Search for the cell housing the specified text and yield its (X, Y) center coordinate. 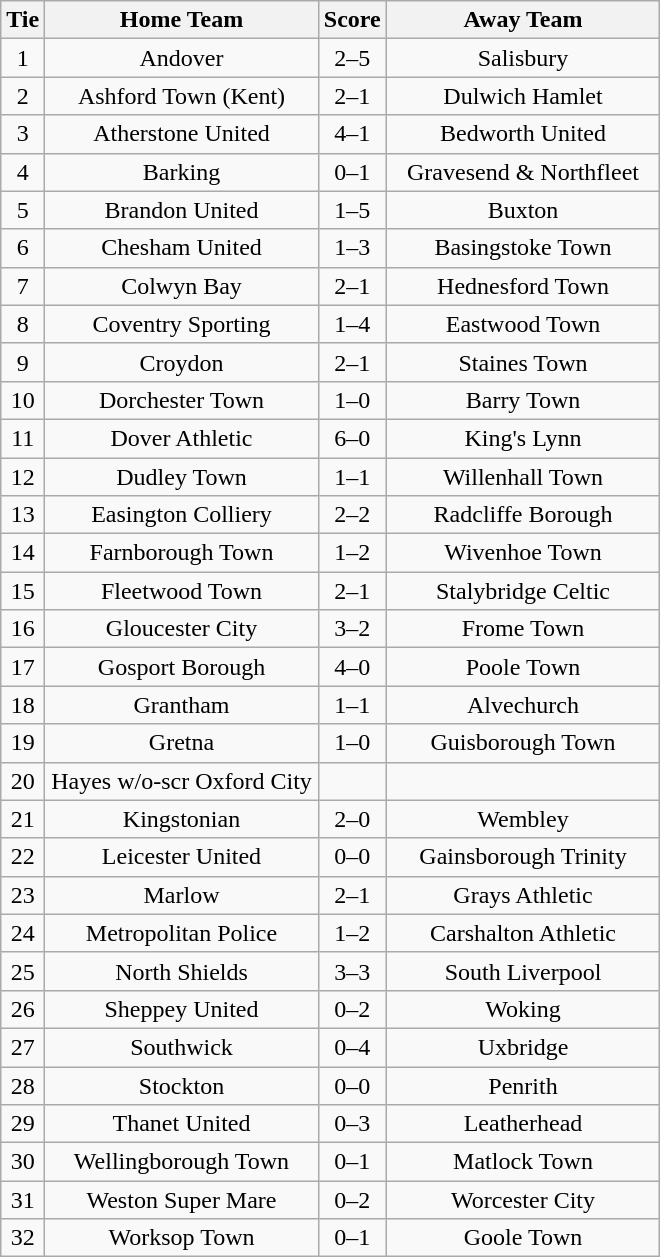
Southwick (182, 1047)
3–2 (352, 629)
Gainsborough Trinity (523, 857)
18 (23, 705)
Frome Town (523, 629)
Andover (182, 58)
22 (23, 857)
20 (23, 781)
Leicester United (182, 857)
14 (23, 553)
4–0 (352, 667)
2–0 (352, 819)
Gravesend & Northfleet (523, 172)
28 (23, 1085)
1–3 (352, 248)
Wivenhoe Town (523, 553)
2–5 (352, 58)
Buxton (523, 210)
Fleetwood Town (182, 591)
Goole Town (523, 1238)
Barking (182, 172)
1 (23, 58)
25 (23, 971)
Brandon United (182, 210)
Dulwich Hamlet (523, 96)
11 (23, 438)
10 (23, 400)
23 (23, 895)
Croydon (182, 362)
4 (23, 172)
Dover Athletic (182, 438)
Ashford Town (Kent) (182, 96)
Metropolitan Police (182, 933)
Grantham (182, 705)
4–1 (352, 134)
Poole Town (523, 667)
8 (23, 324)
Chesham United (182, 248)
Gretna (182, 743)
29 (23, 1124)
Sheppey United (182, 1009)
17 (23, 667)
6–0 (352, 438)
Wellingborough Town (182, 1162)
Uxbridge (523, 1047)
Radcliffe Borough (523, 515)
13 (23, 515)
3–3 (352, 971)
Staines Town (523, 362)
Away Team (523, 20)
Tie (23, 20)
5 (23, 210)
Stalybridge Celtic (523, 591)
27 (23, 1047)
3 (23, 134)
1–4 (352, 324)
Matlock Town (523, 1162)
Salisbury (523, 58)
Leatherhead (523, 1124)
0–3 (352, 1124)
Alvechurch (523, 705)
0–4 (352, 1047)
2 (23, 96)
24 (23, 933)
Dorchester Town (182, 400)
9 (23, 362)
2–2 (352, 515)
Basingstoke Town (523, 248)
Weston Super Mare (182, 1200)
South Liverpool (523, 971)
Hednesford Town (523, 286)
Barry Town (523, 400)
Worksop Town (182, 1238)
Worcester City (523, 1200)
Gloucester City (182, 629)
Dudley Town (182, 477)
Penrith (523, 1085)
Atherstone United (182, 134)
Wembley (523, 819)
7 (23, 286)
Farnborough Town (182, 553)
15 (23, 591)
Willenhall Town (523, 477)
Guisborough Town (523, 743)
Hayes w/o-scr Oxford City (182, 781)
Grays Athletic (523, 895)
Stockton (182, 1085)
Kingstonian (182, 819)
32 (23, 1238)
Home Team (182, 20)
1–5 (352, 210)
Easington Colliery (182, 515)
12 (23, 477)
Coventry Sporting (182, 324)
Eastwood Town (523, 324)
Bedworth United (523, 134)
Woking (523, 1009)
Colwyn Bay (182, 286)
6 (23, 248)
21 (23, 819)
31 (23, 1200)
Thanet United (182, 1124)
Marlow (182, 895)
Score (352, 20)
North Shields (182, 971)
Carshalton Athletic (523, 933)
Gosport Borough (182, 667)
King's Lynn (523, 438)
30 (23, 1162)
19 (23, 743)
16 (23, 629)
26 (23, 1009)
